Identify which cell holds the provided text, then report its (X, Y) central coordinate. 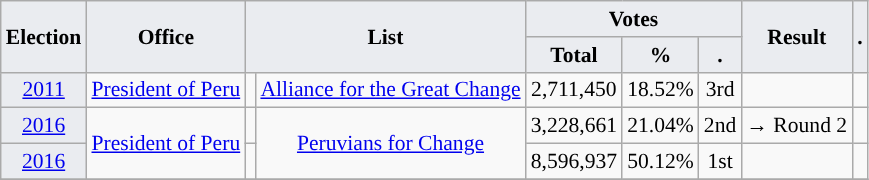
3,228,661 (574, 126)
Peruvians for Change (390, 144)
21.04% (660, 126)
2nd (720, 126)
Result (796, 36)
8,596,937 (574, 162)
Total (574, 55)
Votes (634, 19)
50.12% (660, 162)
Office (166, 36)
% (660, 55)
1st (720, 162)
3rd (720, 90)
List (385, 36)
2011 (44, 90)
Alliance for the Great Change (390, 90)
18.52% (660, 90)
2,711,450 (574, 90)
→ Round 2 (796, 126)
Election (44, 36)
